From the cell containing the given text, extract its center point as (x, y) coordinate. 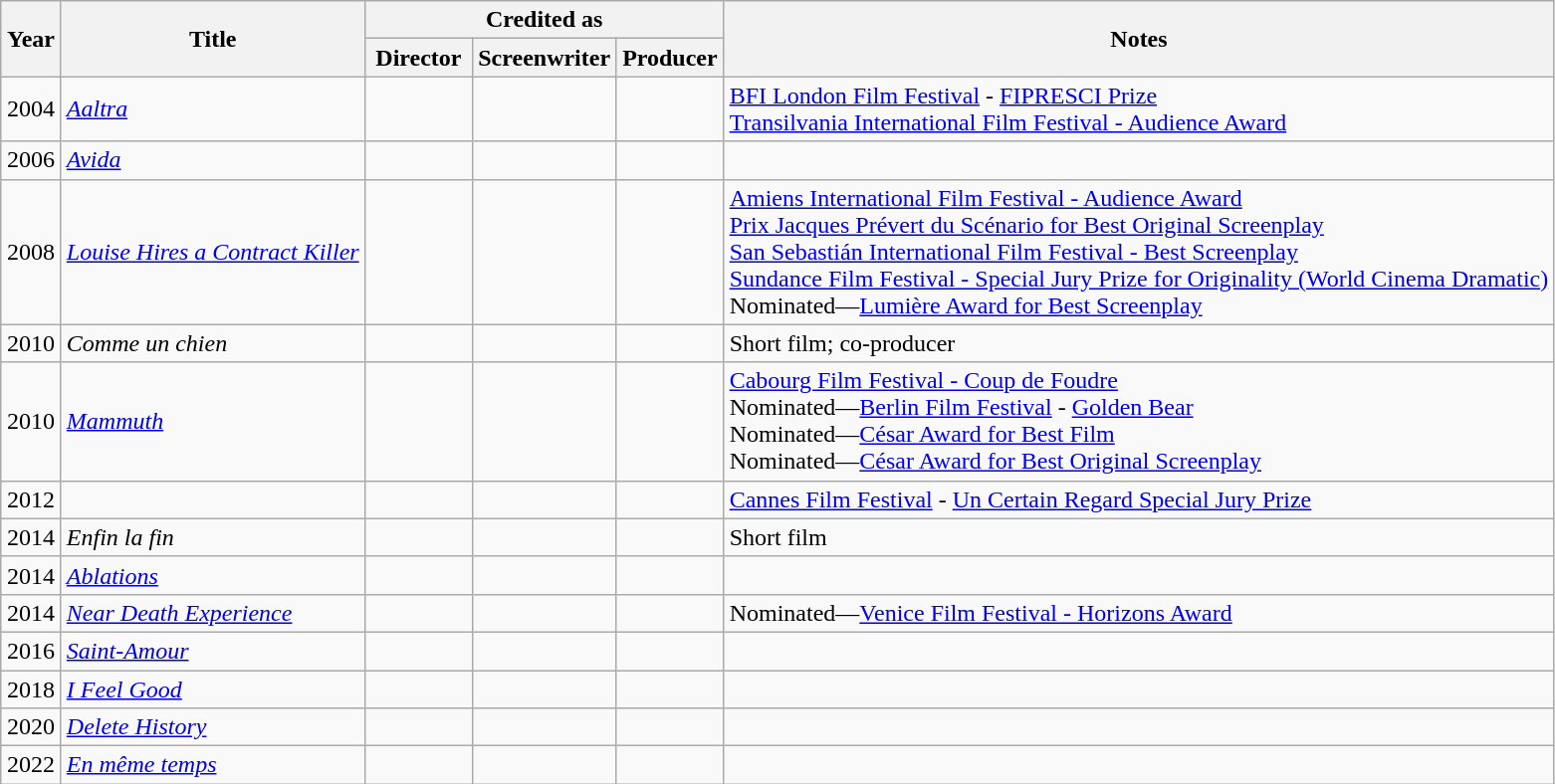
Short film; co-producer (1139, 343)
2022 (32, 765)
Ablations (213, 575)
Year (32, 39)
Avida (213, 160)
Mammuth (213, 422)
2004 (32, 109)
2006 (32, 160)
Credited as (544, 20)
Near Death Experience (213, 613)
Louise Hires a Contract Killer (213, 252)
Aaltra (213, 109)
Producer (671, 58)
BFI London Film Festival - FIPRESCI PrizeTransilvania International Film Festival - Audience Award (1139, 109)
Notes (1139, 39)
2008 (32, 252)
2016 (32, 651)
Cannes Film Festival - Un Certain Regard Special Jury Prize (1139, 499)
Screenwriter (545, 58)
Title (213, 39)
I Feel Good (213, 689)
2012 (32, 499)
Comme un chien (213, 343)
Enfin la fin (213, 537)
Short film (1139, 537)
Delete History (213, 727)
Saint-Amour (213, 651)
Director (418, 58)
2018 (32, 689)
En même temps (213, 765)
2020 (32, 727)
Nominated—Venice Film Festival - Horizons Award (1139, 613)
